Provide the (X, Y) coordinate of the cell's center where the given text is located.  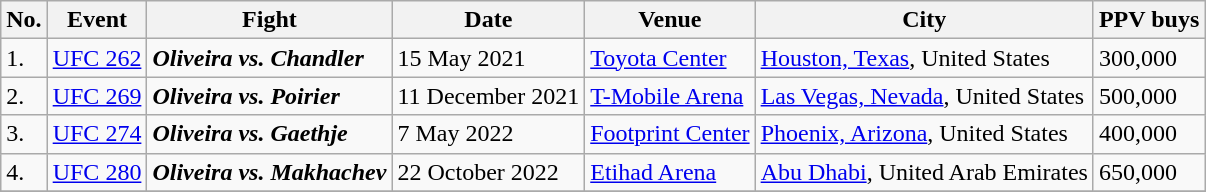
Venue (670, 20)
300,000 (1148, 58)
Toyota Center (670, 58)
Oliveira vs. Chandler (270, 58)
Oliveira vs. Makhachev (270, 172)
3. (24, 134)
Footprint Center (670, 134)
Date (488, 20)
Event (97, 20)
PPV buys (1148, 20)
Abu Dhabi, United Arab Emirates (924, 172)
UFC 269 (97, 96)
Oliveira vs. Gaethje (270, 134)
Phoenix, Arizona, United States (924, 134)
Etihad Arena (670, 172)
7 May 2022 (488, 134)
Fight (270, 20)
11 December 2021 (488, 96)
4. (24, 172)
T-Mobile Arena (670, 96)
No. (24, 20)
15 May 2021 (488, 58)
650,000 (1148, 172)
400,000 (1148, 134)
UFC 280 (97, 172)
1. (24, 58)
City (924, 20)
UFC 274 (97, 134)
UFC 262 (97, 58)
Las Vegas, Nevada, United States (924, 96)
Houston, Texas, United States (924, 58)
Oliveira vs. Poirier (270, 96)
2. (24, 96)
500,000 (1148, 96)
22 October 2022 (488, 172)
